Locate the cell with the specified text and output its (X, Y) center coordinate. 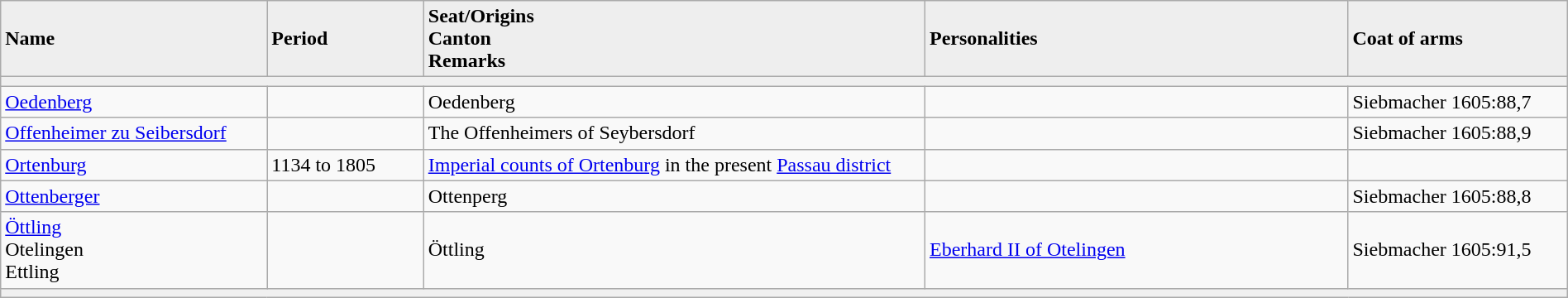
Ottenperg (674, 196)
Personalities (1136, 39)
Öttling Otelingen Ettling (134, 250)
Eberhard II of Otelingen (1136, 250)
Öttling (674, 250)
Ottenberger (134, 196)
Siebmacher 1605:88,7 (1457, 102)
The Offenheimers of Seybersdorf (674, 133)
Siebmacher 1605:88,9 (1457, 133)
Seat/Origins Canton Remarks (674, 39)
Coat of arms (1457, 39)
Imperial counts of Ortenburg in the present Passau district (674, 165)
Siebmacher 1605:88,8 (1457, 196)
Period (346, 39)
Siebmacher 1605:91,5 (1457, 250)
Ortenburg (134, 165)
1134 to 1805 (346, 165)
Name (134, 39)
Offenheimer zu Seibersdorf (134, 133)
